Scan for the cell matching the given text and deliver its [X, Y] coordinate at center. 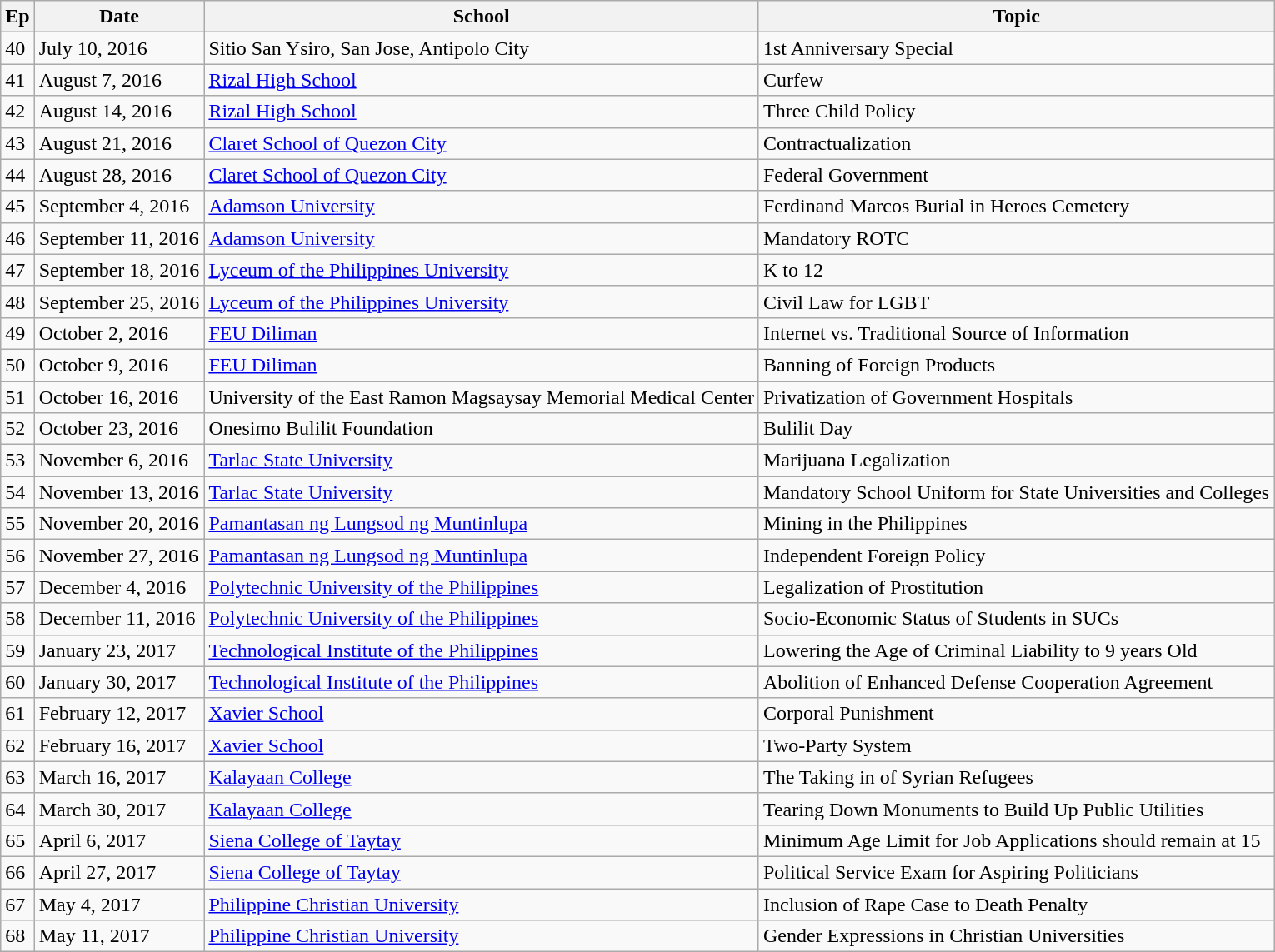
43 [17, 143]
March 30, 2017 [119, 809]
63 [17, 777]
Contractualization [1016, 143]
September 25, 2016 [119, 302]
Lowering the Age of Criminal Liability to 9 years Old [1016, 650]
Sitio San Ysiro, San Jose, Antipolo City [482, 48]
February 12, 2017 [119, 714]
Three Child Policy [1016, 112]
April 27, 2017 [119, 872]
October 2, 2016 [119, 333]
52 [17, 429]
February 16, 2017 [119, 745]
Corporal Punishment [1016, 714]
Two-Party System [1016, 745]
March 16, 2017 [119, 777]
December 4, 2016 [119, 587]
Independent Foreign Policy [1016, 556]
School [482, 17]
42 [17, 112]
48 [17, 302]
46 [17, 238]
Marijuana Legalization [1016, 461]
Privatization of Government Hospitals [1016, 397]
July 10, 2016 [119, 48]
November 13, 2016 [119, 492]
45 [17, 207]
Minimum Age Limit for Job Applications should remain at 15 [1016, 840]
67 [17, 904]
51 [17, 397]
Date [119, 17]
Internet vs. Traditional Source of Information [1016, 333]
Federal Government [1016, 175]
1st Anniversary Special [1016, 48]
59 [17, 650]
University of the East Ramon Magsaysay Memorial Medical Center [482, 397]
Ep [17, 17]
November 27, 2016 [119, 556]
January 30, 2017 [119, 682]
K to 12 [1016, 270]
44 [17, 175]
August 14, 2016 [119, 112]
October 23, 2016 [119, 429]
Civil Law for LGBT [1016, 302]
Ferdinand Marcos Burial in Heroes Cemetery [1016, 207]
December 11, 2016 [119, 619]
October 9, 2016 [119, 365]
60 [17, 682]
Abolition of Enhanced Defense Cooperation Agreement [1016, 682]
January 23, 2017 [119, 650]
61 [17, 714]
September 4, 2016 [119, 207]
August 28, 2016 [119, 175]
50 [17, 365]
October 16, 2016 [119, 397]
68 [17, 936]
Topic [1016, 17]
66 [17, 872]
Onesimo Bulilit Foundation [482, 429]
58 [17, 619]
Mandatory School Uniform for State Universities and Colleges [1016, 492]
Tearing Down Monuments to Build Up Public Utilities [1016, 809]
Gender Expressions in Christian Universities [1016, 936]
Mandatory ROTC [1016, 238]
49 [17, 333]
47 [17, 270]
65 [17, 840]
April 6, 2017 [119, 840]
September 18, 2016 [119, 270]
53 [17, 461]
56 [17, 556]
November 6, 2016 [119, 461]
41 [17, 80]
Legalization of Prostitution [1016, 587]
Bulilit Day [1016, 429]
57 [17, 587]
64 [17, 809]
September 11, 2016 [119, 238]
Mining in the Philippines [1016, 524]
May 11, 2017 [119, 936]
May 4, 2017 [119, 904]
Banning of Foreign Products [1016, 365]
54 [17, 492]
Curfew [1016, 80]
August 7, 2016 [119, 80]
Inclusion of Rape Case to Death Penalty [1016, 904]
55 [17, 524]
62 [17, 745]
November 20, 2016 [119, 524]
Political Service Exam for Aspiring Politicians [1016, 872]
The Taking in of Syrian Refugees [1016, 777]
40 [17, 48]
Socio-Economic Status of Students in SUCs [1016, 619]
August 21, 2016 [119, 143]
